Capture the cell that displays the provided text and extract its (x, y) central coordinate. 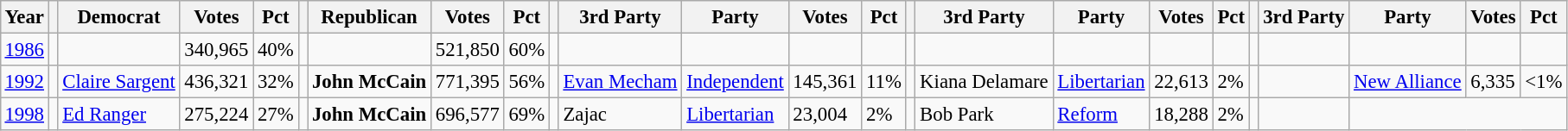
6,335 (1494, 82)
Bob Park (984, 115)
23,004 (825, 115)
Republican (370, 17)
340,965 (216, 49)
22,613 (1181, 82)
1992 (24, 82)
275,224 (216, 115)
521,850 (467, 49)
32% (276, 82)
Kiana Delamare (984, 82)
1998 (24, 115)
Year (24, 17)
18,288 (1181, 115)
145,361 (825, 82)
56% (526, 82)
40% (276, 49)
Ed Ranger (119, 115)
436,321 (216, 82)
Evan Mecham (621, 82)
Zajac (621, 115)
<1% (1544, 82)
Reform (1101, 115)
1986 (24, 49)
69% (526, 115)
New Alliance (1407, 82)
60% (526, 49)
27% (276, 115)
Democrat (119, 17)
771,395 (467, 82)
11% (884, 82)
696,577 (467, 115)
Independent (735, 82)
Claire Sargent (119, 82)
